Output the (X, Y) coordinate of the center of the cell containing the given text.  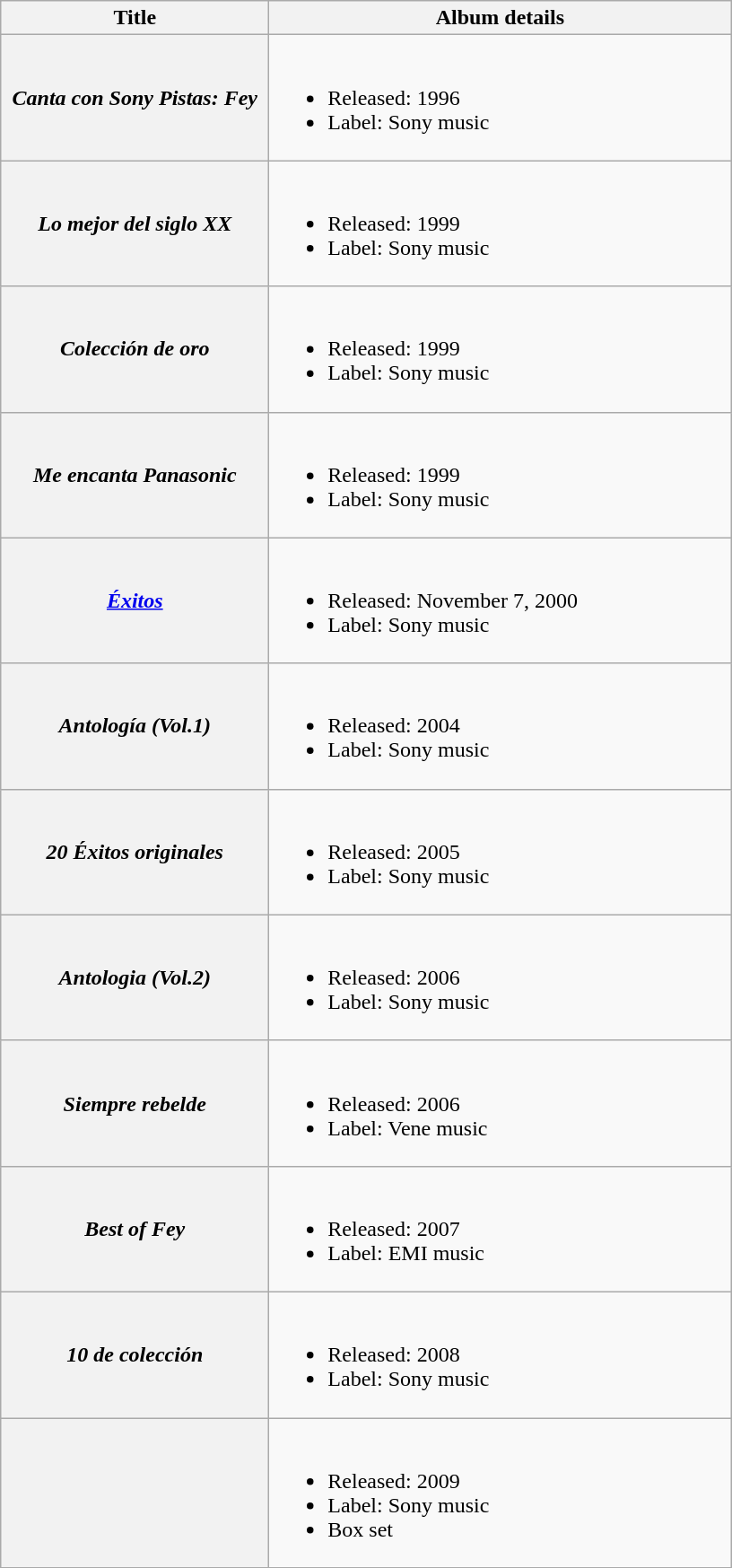
Antología (Vol.1) (135, 726)
10 de colección (135, 1354)
Lo mejor del siglo XX (135, 223)
Antologia (Vol.2) (135, 977)
Released: November 7, 2000Label: Sony music (501, 600)
Released: 2007Label: EMI music (501, 1229)
Released: 2009Label: Sony musicBox set (501, 1494)
Released: 2005Label: Sony music (501, 852)
20 Éxitos originales (135, 852)
Canta con Sony Pistas: Fey (135, 98)
Released: 2004Label: Sony music (501, 726)
Me encanta Panasonic (135, 475)
Title (135, 18)
Éxitos (135, 600)
Released: 2006Label: Vene music (501, 1103)
Released: 2008Label: Sony music (501, 1354)
Released: 2006Label: Sony music (501, 977)
Released: 1996Label: Sony music (501, 98)
Best of Fey (135, 1229)
Colección de oro (135, 349)
Siempre rebelde (135, 1103)
Album details (501, 18)
